Find where the given text appears and provide that cell's center as (x, y) coordinate. 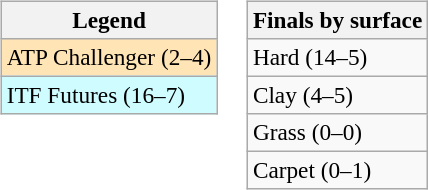
Carpet (0–1) (337, 171)
Hard (14–5) (337, 57)
ITF Futures (16–7) (108, 95)
Grass (0–0) (337, 133)
ATP Challenger (2–4) (108, 57)
Legend (108, 20)
Finals by surface (337, 20)
Clay (4–5) (337, 95)
